Return the (X, Y) coordinate for the center point of the cell that contains the specified text.  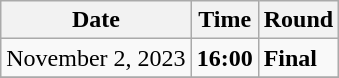
Time (224, 20)
16:00 (224, 58)
Date (96, 20)
Final (298, 58)
November 2, 2023 (96, 58)
Round (298, 20)
